Extract the (x, y) coordinate from the center of the cell holding the provided text.  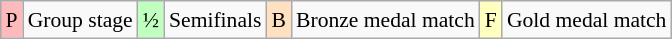
Bronze medal match (386, 20)
F (491, 20)
Semifinals (215, 20)
½ (151, 20)
P (11, 20)
Gold medal match (587, 20)
Group stage (80, 20)
B (278, 20)
